Determine the [X, Y] coordinate at the center of the cell enclosing the given text.  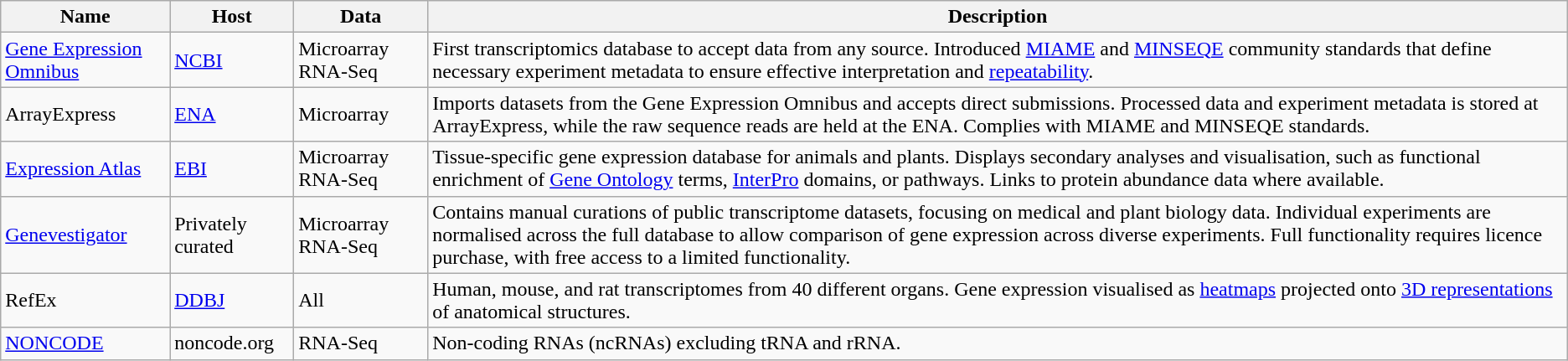
Expression Atlas [85, 169]
Gene Expression Omnibus [85, 60]
Privately curated [232, 235]
noncode.org [232, 343]
DDBJ [232, 300]
ENA [232, 114]
Genevestigator [85, 235]
Description [998, 17]
Data [361, 17]
NCBI [232, 60]
ArrayExpress [85, 114]
RNA-Seq [361, 343]
RefEx [85, 300]
Host [232, 17]
Microarray [361, 114]
Name [85, 17]
All [361, 300]
Non-coding RNAs (ncRNAs) excluding tRNA and rRNA. [998, 343]
NONCODE [85, 343]
EBI [232, 169]
